Detect which cell encompasses the target text, then output its (X, Y) center coordinate. 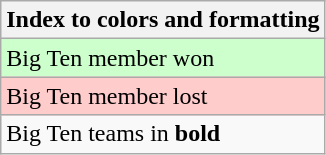
Big Ten member won (163, 58)
Big Ten teams in bold (163, 134)
Index to colors and formatting (163, 20)
Big Ten member lost (163, 96)
